Provide the [x, y] coordinate of the cell's center where the given text is located.  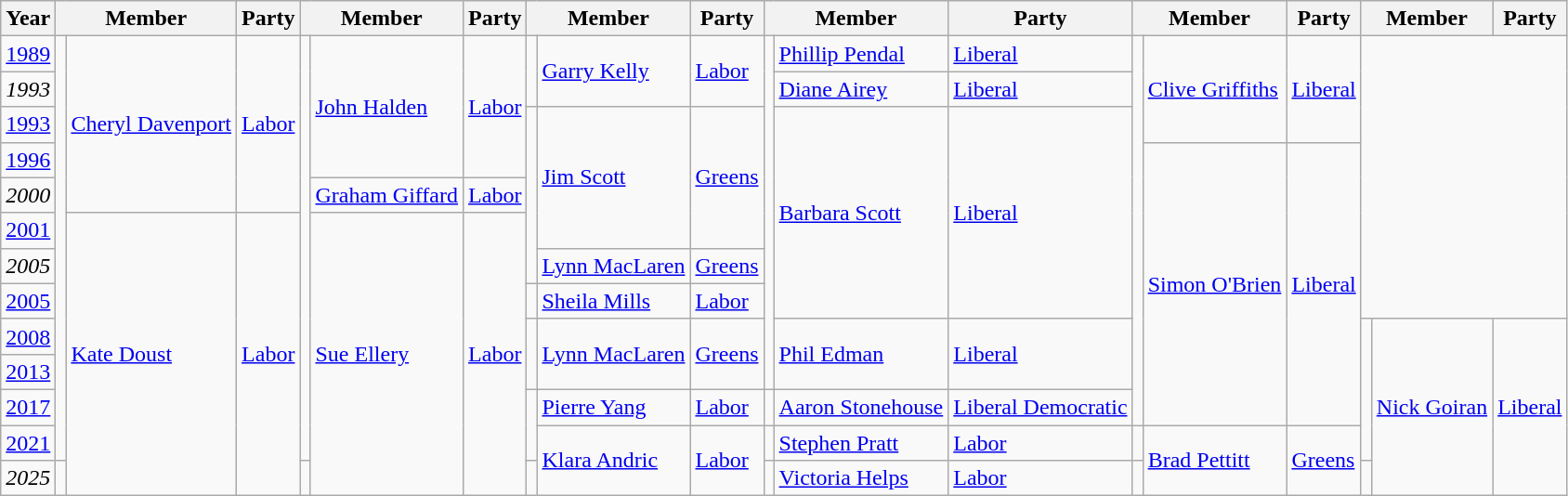
Kate Doust [151, 354]
Graham Giffard [386, 195]
Clive Griffiths [1215, 89]
Klara Andric [613, 461]
1989 [28, 54]
Liberal Democratic [1040, 407]
Diane Airey [861, 89]
John Halden [386, 107]
2025 [28, 478]
Cheryl Davenport [151, 124]
Simon O'Brien [1215, 283]
Aaron Stonehouse [861, 407]
Year [28, 19]
2013 [28, 372]
Sue Ellery [386, 354]
Nick Goiran [1431, 407]
2001 [28, 230]
2008 [28, 336]
Brad Pettitt [1215, 461]
Sheila Mills [613, 301]
Phil Edman [861, 354]
1996 [28, 160]
Phillip Pendal [861, 54]
2021 [28, 443]
Garry Kelly [613, 72]
Pierre Yang [613, 407]
Stephen Pratt [861, 443]
2000 [28, 195]
Victoria Helps [861, 478]
Barbara Scott [861, 213]
2017 [28, 407]
Jim Scott [613, 177]
